Search for the cell housing the specified text and yield its (X, Y) center coordinate. 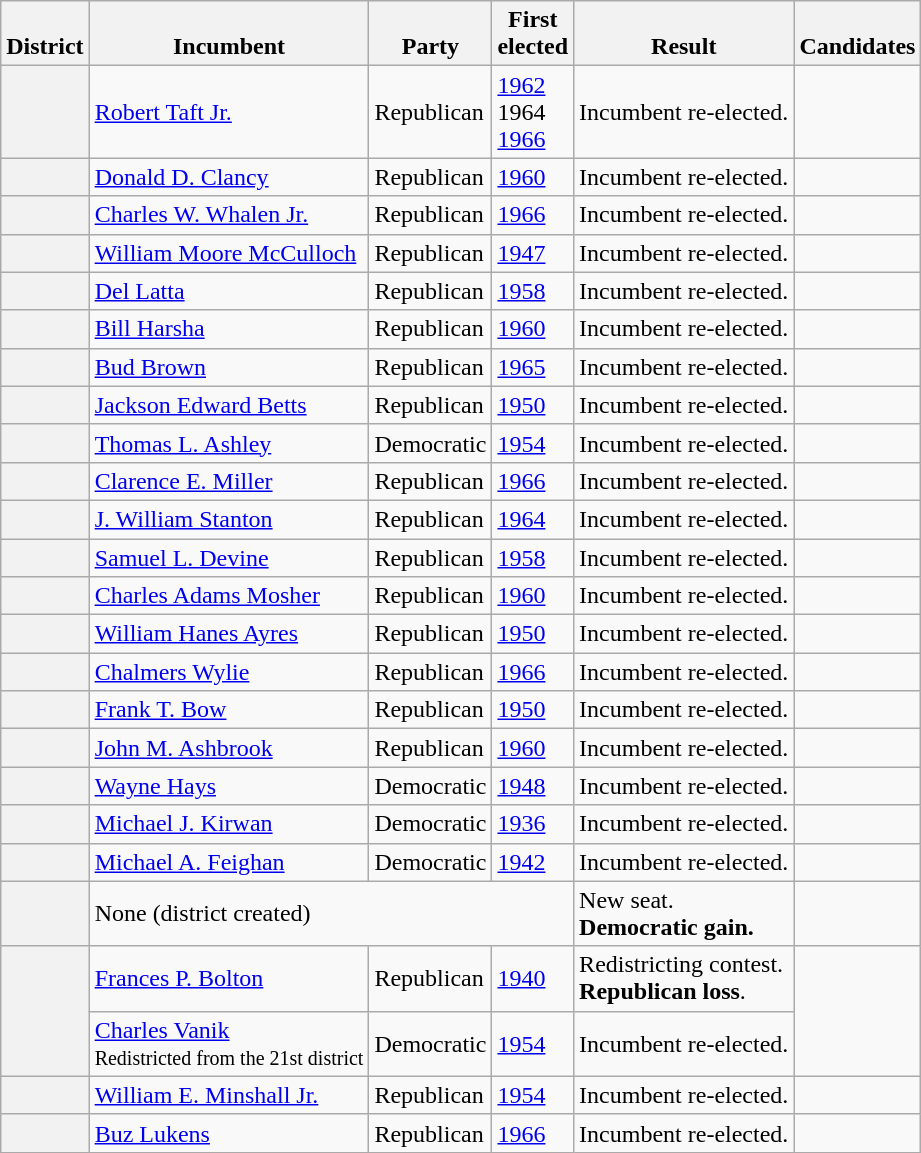
William Moore McCulloch (229, 253)
Firstelected (533, 34)
1936 (533, 824)
1965 (533, 367)
John M. Ashbrook (229, 748)
Charles W. Whalen Jr. (229, 215)
1947 (533, 253)
Donald D. Clancy (229, 177)
1940 (533, 978)
Thomas L. Ashley (229, 443)
1948 (533, 786)
William Hanes Ayres (229, 634)
Incumbent (229, 34)
Frank T. Bow (229, 710)
Wayne Hays (229, 786)
Candidates (858, 34)
Bill Harsha (229, 329)
Clarence E. Miller (229, 481)
Buz Lukens (229, 1133)
Charles VanikRedistricted from the 21st district (229, 1044)
William E. Minshall Jr. (229, 1095)
Del Latta (229, 291)
Result (684, 34)
Frances P. Bolton (229, 978)
None (district created) (331, 914)
1942 (533, 862)
District (45, 34)
Jackson Edward Betts (229, 405)
Redistricting contest.Republican loss. (684, 978)
J. William Stanton (229, 519)
Party (430, 34)
Chalmers Wylie (229, 672)
19621964 1966 (533, 112)
Robert Taft Jr. (229, 112)
Bud Brown (229, 367)
1964 (533, 519)
New seat.Democratic gain. (684, 914)
Charles Adams Mosher (229, 596)
Michael A. Feighan (229, 862)
Michael J. Kirwan (229, 824)
Samuel L. Devine (229, 557)
